Find where the given text appears and provide that cell's center as [x, y] coordinate. 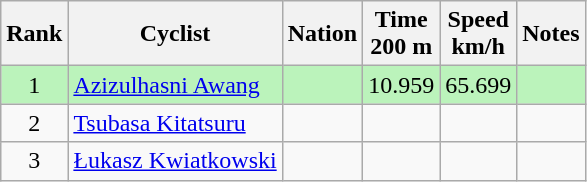
Łukasz Kwiatkowski [175, 161]
Rank [34, 34]
2 [34, 123]
Notes [551, 34]
Speedkm/h [478, 34]
Tsubasa Kitatsuru [175, 123]
Time200 m [402, 34]
1 [34, 85]
10.959 [402, 85]
65.699 [478, 85]
Cyclist [175, 34]
3 [34, 161]
Nation [322, 34]
Azizulhasni Awang [175, 85]
